Find where the given text appears and provide that cell's center as [X, Y] coordinate. 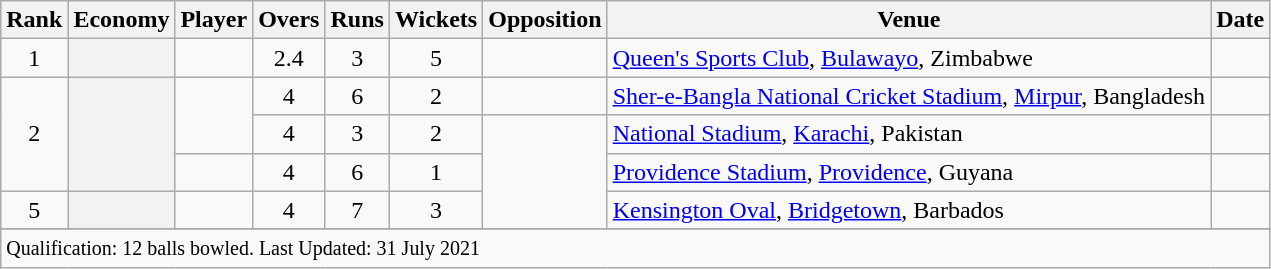
7 [357, 210]
Overs [289, 20]
Sher-e-Bangla National Cricket Stadium, Mirpur, Bangladesh [908, 96]
2.4 [289, 58]
Wickets [436, 20]
Kensington Oval, Bridgetown, Barbados [908, 210]
Runs [357, 20]
Economy [122, 20]
Venue [908, 20]
Providence Stadium, Providence, Guyana [908, 172]
Queen's Sports Club, Bulawayo, Zimbabwe [908, 58]
National Stadium, Karachi, Pakistan [908, 134]
Qualification: 12 balls bowled. Last Updated: 31 July 2021 [636, 248]
Date [1240, 20]
Opposition [545, 20]
Player [214, 20]
Rank [34, 20]
